For the text-containing cell, return its midpoint in [x, y] coordinate format. 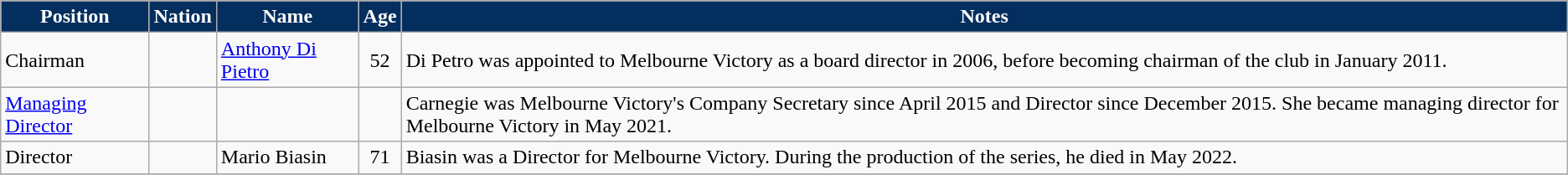
Age [380, 17]
Biasin was a Director for Melbourne Victory. During the production of the series, he died in May 2022. [984, 157]
52 [380, 60]
Director [75, 157]
Name [287, 17]
Position [75, 17]
Mario Biasin [287, 157]
Notes [984, 17]
71 [380, 157]
Managing Director [75, 114]
Nation [183, 17]
Anthony Di Pietro [287, 60]
Di Petro was appointed to Melbourne Victory as a board director in 2006, before becoming chairman of the club in January 2011. [984, 60]
Chairman [75, 60]
